Provide the (x, y) coordinate of the cell's center where the given text is located.  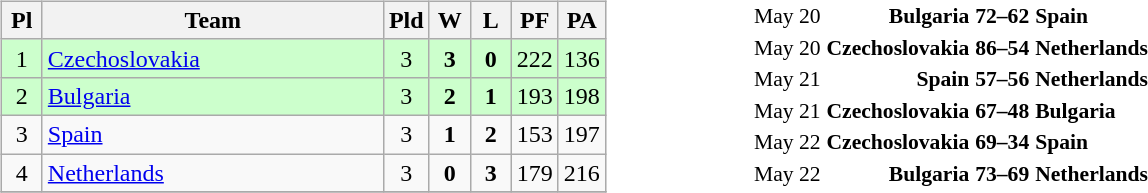
Pld (406, 20)
198 (582, 96)
197 (582, 134)
193 (534, 96)
153 (534, 134)
Pl (22, 20)
PF (534, 20)
67–48 (1002, 110)
216 (582, 173)
73–69 (1002, 173)
PA (582, 20)
L (490, 20)
69–34 (1002, 142)
72–62 (1002, 16)
Netherlands (212, 173)
222 (534, 58)
W (450, 20)
179 (534, 173)
86–54 (1002, 47)
136 (582, 58)
4 (22, 173)
57–56 (1002, 79)
Team (212, 20)
